Pinpoint the cell where the given text exists, returning its [x, y] midpoint coordinate. 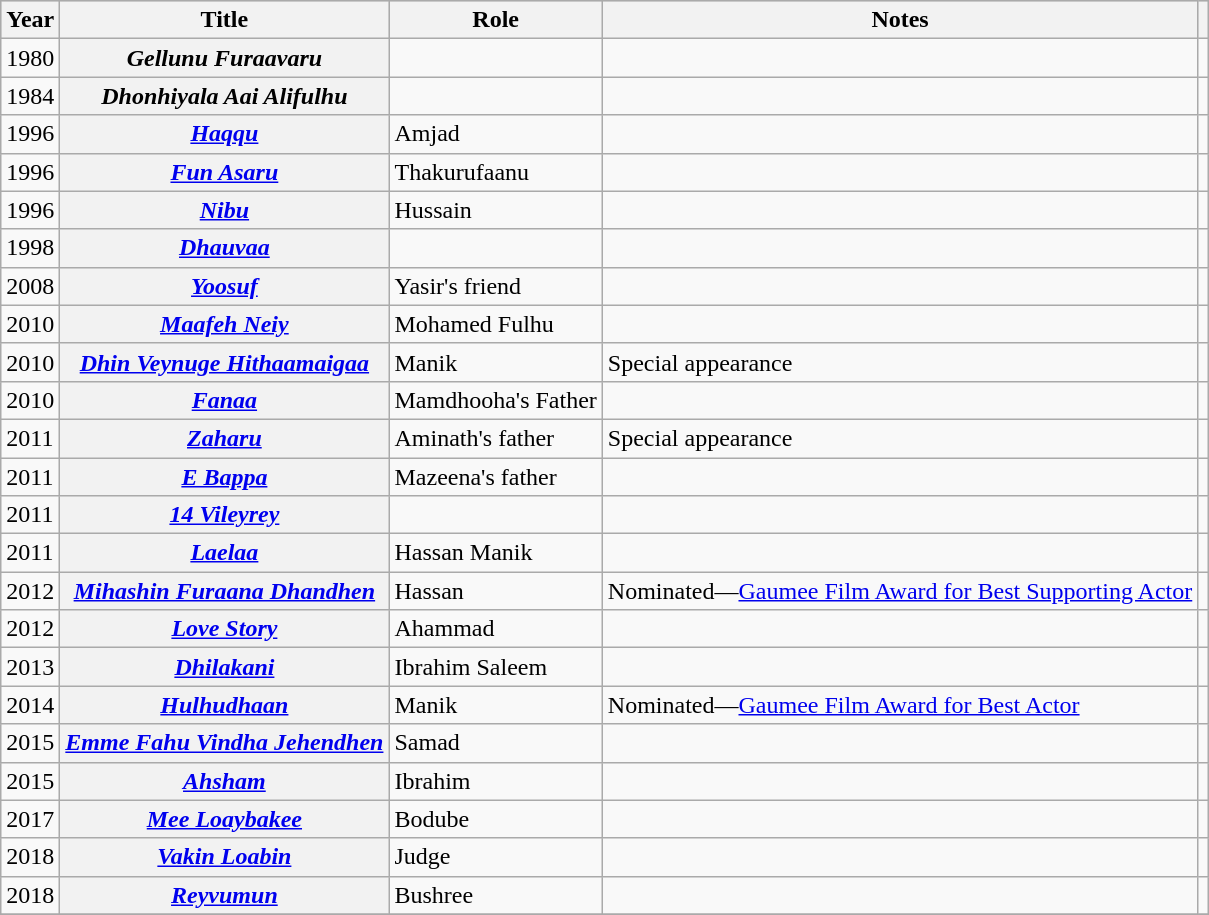
Notes [900, 20]
Laelaa [224, 553]
Bushree [496, 895]
Emme Fahu Vindha Jehendhen [224, 743]
1984 [30, 96]
Nominated—Gaumee Film Award for Best Actor [900, 705]
Mee Loaybakee [224, 819]
Love Story [224, 629]
1980 [30, 58]
Ibrahim [496, 781]
Fanaa [224, 400]
Mazeena's father [496, 477]
Maafeh Neiy [224, 324]
2008 [30, 286]
Bodube [496, 819]
Gellunu Furaavaru [224, 58]
Judge [496, 857]
Hulhudhaan [224, 705]
1998 [30, 248]
Vakin Loabin [224, 857]
2013 [30, 667]
Title [224, 20]
Ibrahim Saleem [496, 667]
Ahsham [224, 781]
Nominated—Gaumee Film Award for Best Supporting Actor [900, 591]
Reyvumun [224, 895]
14 Vileyrey [224, 515]
Nibu [224, 210]
2017 [30, 819]
Aminath's father [496, 438]
Yoosuf [224, 286]
Ahammad [496, 629]
Fun Asaru [224, 172]
Amjad [496, 134]
Mohamed Fulhu [496, 324]
Year [30, 20]
2014 [30, 705]
Samad [496, 743]
Hussain [496, 210]
Dhauvaa [224, 248]
Haqqu [224, 134]
E Bappa [224, 477]
Mihashin Furaana Dhandhen [224, 591]
Thakurufaanu [496, 172]
Role [496, 20]
Dhonhiyala Aai Alifulhu [224, 96]
Hassan Manik [496, 553]
Zaharu [224, 438]
Dhin Veynuge Hithaamaigaa [224, 362]
Mamdhooha's Father [496, 400]
Dhilakani [224, 667]
Hassan [496, 591]
Yasir's friend [496, 286]
